Output the [x, y] coordinate of the center of the cell containing the given text.  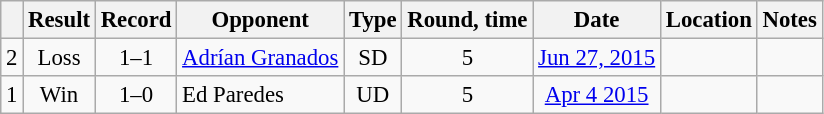
UD [373, 95]
Jun 27, 2015 [597, 58]
Date [597, 20]
Location [708, 20]
Result [60, 20]
Record [136, 20]
Win [60, 95]
SD [373, 58]
1–0 [136, 95]
Apr 4 2015 [597, 95]
Type [373, 20]
Ed Paredes [260, 95]
Opponent [260, 20]
Loss [60, 58]
Notes [790, 20]
2 [12, 58]
1–1 [136, 58]
Adrían Granados [260, 58]
Round, time [468, 20]
1 [12, 95]
